Return [x, y] of the center of cell containing provided text 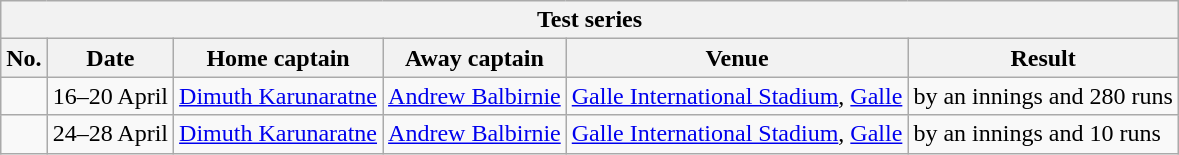
by an innings and 280 runs [1043, 96]
16–20 April [110, 96]
Home captain [278, 58]
24–28 April [110, 134]
Date [110, 58]
Away captain [475, 58]
No. [24, 58]
by an innings and 10 runs [1043, 134]
Test series [590, 20]
Result [1043, 58]
Venue [737, 58]
